Output the (X, Y) coordinate of the center of the cell containing the given text.  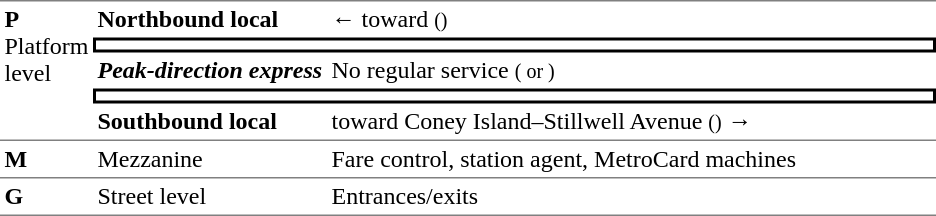
toward Coney Island–Stillwell Avenue () → (632, 122)
Entrances/exits (632, 196)
M (46, 159)
← toward () (632, 19)
PPlatform level (46, 70)
Peak-direction express (210, 70)
G (46, 196)
No regular service ( or ) (632, 70)
Mezzanine (210, 159)
Northbound local (210, 19)
Fare control, station agent, MetroCard machines (632, 159)
Southbound local (210, 122)
Street level (210, 196)
